Extract the [X, Y] coordinate from the center of the cell holding the provided text.  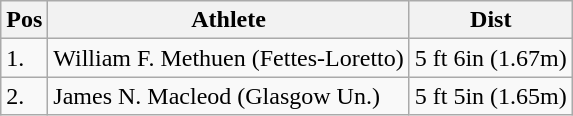
Athlete [228, 20]
Pos [24, 20]
James N. Macleod (Glasgow Un.) [228, 96]
1. [24, 58]
Dist [490, 20]
5 ft 5in (1.65m) [490, 96]
William F. Methuen (Fettes-Loretto) [228, 58]
2. [24, 96]
5 ft 6in (1.67m) [490, 58]
